Scan for the cell matching the given text and deliver its [X, Y] coordinate at center. 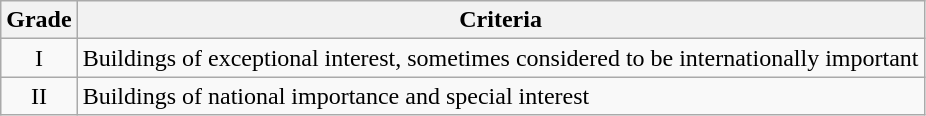
Buildings of exceptional interest, sometimes considered to be internationally important [500, 58]
II [39, 96]
Grade [39, 20]
Buildings of national importance and special interest [500, 96]
I [39, 58]
Criteria [500, 20]
